Provide the [x, y] coordinate of the cell's center where the given text is located.  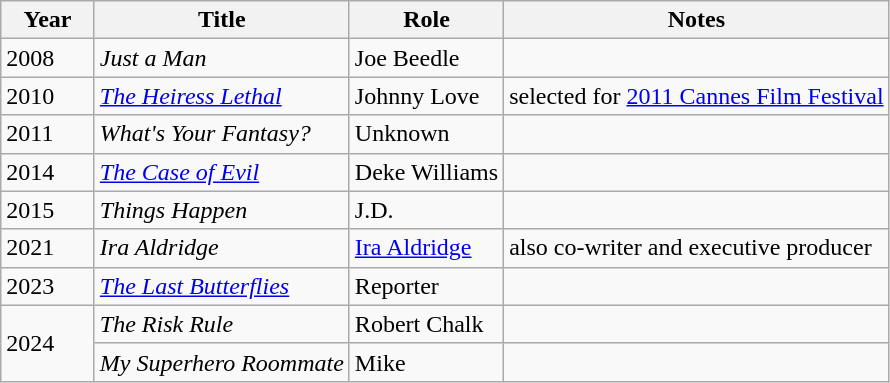
selected for 2011 Cannes Film Festival [696, 96]
The Last Butterflies [222, 286]
Role [426, 20]
2024 [48, 343]
Johnny Love [426, 96]
Unknown [426, 134]
Reporter [426, 286]
2015 [48, 210]
My Superhero Roommate [222, 362]
2008 [48, 58]
Mike [426, 362]
Notes [696, 20]
also co-writer and executive producer [696, 248]
2010 [48, 96]
The Risk Rule [222, 324]
Just a Man [222, 58]
2023 [48, 286]
Deke Williams [426, 172]
What's Your Fantasy? [222, 134]
The Case of Evil [222, 172]
Robert Chalk [426, 324]
2021 [48, 248]
2014 [48, 172]
Year [48, 20]
Joe Beedle [426, 58]
2011 [48, 134]
The Heiress Lethal [222, 96]
Title [222, 20]
Things Happen [222, 210]
J.D. [426, 210]
